Scan for the cell matching the given text and deliver its [X, Y] coordinate at center. 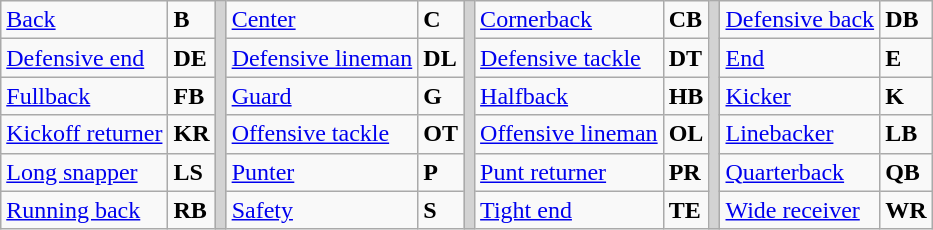
Defensive tackle [570, 58]
TE [686, 210]
PR [686, 172]
End [800, 58]
Kicker [800, 96]
KR [192, 134]
Fullback [84, 96]
G [441, 96]
RB [192, 210]
Defensive lineman [322, 58]
LB [906, 134]
Linebacker [800, 134]
Punt returner [570, 172]
Safety [322, 210]
Running back [84, 210]
Back [84, 20]
Guard [322, 96]
Halfback [570, 96]
B [192, 20]
OL [686, 134]
C [441, 20]
OT [441, 134]
Wide receiver [800, 210]
DT [686, 58]
DE [192, 58]
HB [686, 96]
E [906, 58]
Long snapper [84, 172]
Defensive back [800, 20]
CB [686, 20]
FB [192, 96]
Offensive lineman [570, 134]
Offensive tackle [322, 134]
Quarterback [800, 172]
Kickoff returner [84, 134]
S [441, 210]
WR [906, 210]
Defensive end [84, 58]
QB [906, 172]
Center [322, 20]
Tight end [570, 210]
P [441, 172]
LS [192, 172]
DB [906, 20]
Punter [322, 172]
Cornerback [570, 20]
DL [441, 58]
K [906, 96]
